Return (X, Y) of the center of cell containing provided text 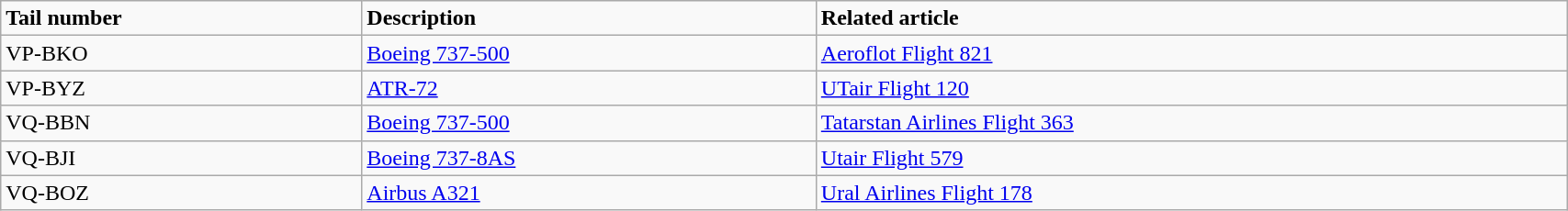
Airbus A321 (590, 193)
Tatarstan Airlines Flight 363 (1190, 123)
UTair Flight 120 (1190, 88)
VQ-BJI (182, 158)
Description (590, 18)
VP-BYZ (182, 88)
Utair Flight 579 (1190, 158)
VP-BKO (182, 53)
ATR-72 (590, 88)
Tail number (182, 18)
Boeing 737-8AS (590, 158)
Related article (1190, 18)
VQ-BBN (182, 123)
VQ-BOZ (182, 193)
Aeroflot Flight 821 (1190, 53)
Ural Airlines Flight 178 (1190, 193)
